Return [x, y] of the center of cell containing provided text 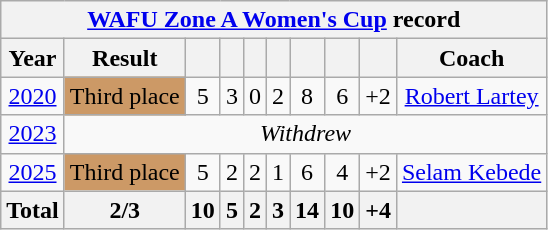
14 [308, 210]
Selam Kebede [471, 172]
2020 [33, 96]
2023 [33, 134]
WAFU Zone A Women's Cup record [274, 20]
2/3 [124, 210]
Total [33, 210]
4 [342, 172]
0 [254, 96]
+4 [378, 210]
1 [278, 172]
Result [124, 58]
Year [33, 58]
2025 [33, 172]
Withdrew [305, 134]
Coach [471, 58]
Robert Lartey [471, 96]
8 [308, 96]
